Identify which cell holds the provided text, then report its (x, y) central coordinate. 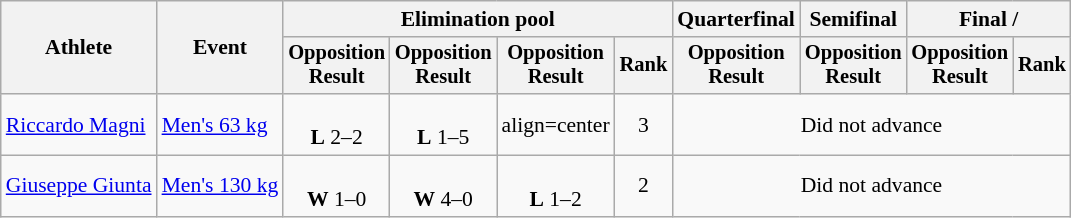
Athlete (79, 48)
Event (220, 48)
Quarterfinal (736, 19)
Riccardo Magni (79, 124)
W 1–0 (336, 186)
L 1–5 (444, 124)
Men's 63 kg (220, 124)
Men's 130 kg (220, 186)
2 (644, 186)
Semifinal (854, 19)
Giuseppe Giunta (79, 186)
W 4–0 (444, 186)
L 1–2 (555, 186)
L 2–2 (336, 124)
Elimination pool (478, 19)
3 (644, 124)
Final / (989, 19)
align=center (555, 124)
